Return the [X, Y] coordinate for the center point of the cell that contains the specified text.  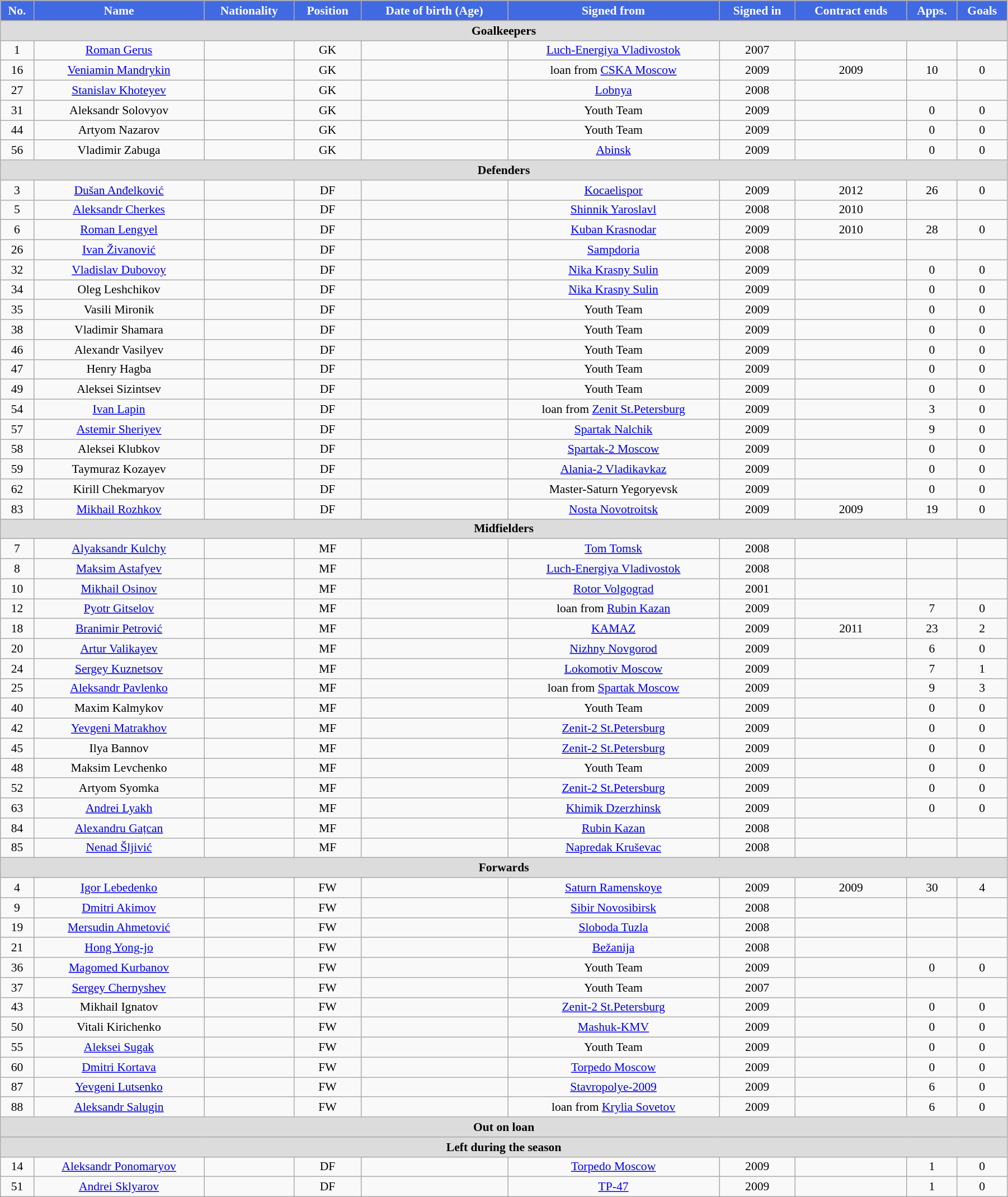
Rotor Volgograd [614, 589]
24 [17, 669]
Aleksandr Pavlenko [119, 688]
Ivan Lapin [119, 410]
Lokomotiv Moscow [614, 669]
TP-47 [614, 1187]
Yevgeni Lutsenko [119, 1087]
88 [17, 1107]
Nizhny Novgorod [614, 649]
Hong Yong-jo [119, 948]
40 [17, 708]
2 [982, 629]
14 [17, 1167]
31 [17, 110]
No. [17, 11]
Sergey Kuznetsov [119, 669]
Maksim Astafyev [119, 569]
32 [17, 270]
Dušan Anđelković [119, 190]
2001 [757, 589]
Nenad Šljivić [119, 848]
45 [17, 748]
Stanislav Khoteyev [119, 91]
57 [17, 429]
KAMAZ [614, 629]
loan from Spartak Moscow [614, 688]
Rubin Kazan [614, 828]
36 [17, 968]
Napredak Kruševac [614, 848]
Spartak-2 Moscow [614, 449]
Vasili Mironik [119, 310]
35 [17, 310]
Master-Saturn Yegoryevsk [614, 489]
54 [17, 410]
8 [17, 569]
Position [328, 11]
Aleksei Klubkov [119, 449]
50 [17, 1027]
42 [17, 729]
Maksim Levchenko [119, 768]
Veniamin Mandrykin [119, 71]
Kirill Chekmaryov [119, 489]
Alexandru Gațcan [119, 828]
2011 [851, 629]
Roman Gerus [119, 50]
63 [17, 808]
Astemir Sheriyev [119, 429]
21 [17, 948]
loan from Krylia Sovetov [614, 1107]
Ivan Živanović [119, 250]
Kuban Krasnodar [614, 230]
Forwards [504, 868]
Left during the season [504, 1147]
Artyom Syomka [119, 788]
28 [932, 230]
Tom Tomsk [614, 549]
Aleksandr Ponomaryov [119, 1167]
Mikhail Rozhkov [119, 509]
loan from CSKA Moscow [614, 71]
Alexandr Vasilyev [119, 350]
87 [17, 1087]
Goals [982, 11]
loan from Rubin Kazan [614, 609]
5 [17, 210]
Nosta Novotroitsk [614, 509]
Branimir Petrović [119, 629]
Defenders [504, 170]
Sergey Chernyshev [119, 988]
Sampdoria [614, 250]
62 [17, 489]
Henry Hagba [119, 369]
Yevgeni Matrakhov [119, 729]
52 [17, 788]
46 [17, 350]
18 [17, 629]
43 [17, 1007]
Bežanija [614, 948]
Roman Lengyel [119, 230]
Nationality [249, 11]
51 [17, 1187]
Andrei Sklyarov [119, 1187]
Apps. [932, 11]
12 [17, 609]
84 [17, 828]
Aleksandr Solovyov [119, 110]
83 [17, 509]
58 [17, 449]
Dmitri Kortava [119, 1067]
85 [17, 848]
Kocaelispor [614, 190]
Taymuraz Kozayev [119, 470]
Signed from [614, 11]
Magomed Kurbanov [119, 968]
55 [17, 1048]
Mikhail Osinov [119, 589]
Stavropolye-2009 [614, 1087]
Vladimir Zabuga [119, 151]
Maxim Kalmykov [119, 708]
Saturn Ramenskoye [614, 888]
Contract ends [851, 11]
Vladimir Shamara [119, 330]
Mashuk-KMV [614, 1027]
30 [932, 888]
Aleksandr Salugin [119, 1107]
Aleksei Sizintsev [119, 389]
Khimik Dzerzhinsk [614, 808]
Andrei Lyakh [119, 808]
Aleksei Sugak [119, 1048]
Name [119, 11]
Abinsk [614, 151]
2012 [851, 190]
Spartak Nalchik [614, 429]
20 [17, 649]
Shinnik Yaroslavl [614, 210]
Sibir Novosibirsk [614, 908]
44 [17, 130]
Vitali Kirichenko [119, 1027]
48 [17, 768]
Out on loan [504, 1127]
Signed in [757, 11]
Vladislav Dubovoy [119, 270]
Alania-2 Vladikavkaz [614, 470]
Igor Lebedenko [119, 888]
56 [17, 151]
Oleg Leshchikov [119, 290]
Artyom Nazarov [119, 130]
Mersudin Ahmetović [119, 928]
Mikhail Ignatov [119, 1007]
Ilya Bannov [119, 748]
23 [932, 629]
34 [17, 290]
Lobnya [614, 91]
47 [17, 369]
27 [17, 91]
60 [17, 1067]
Dmitri Akimov [119, 908]
38 [17, 330]
16 [17, 71]
49 [17, 389]
Alyaksandr Kulchy [119, 549]
59 [17, 470]
Midfielders [504, 529]
Sloboda Tuzla [614, 928]
Pyotr Gitselov [119, 609]
Goalkeepers [504, 31]
loan from Zenit St.Petersburg [614, 410]
25 [17, 688]
Date of birth (Age) [435, 11]
Artur Valikayev [119, 649]
37 [17, 988]
Aleksandr Cherkes [119, 210]
